Determine the [X, Y] coordinate at the center of the cell enclosing the given text.  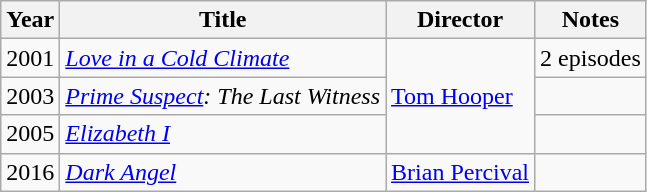
Dark Angel [223, 172]
Elizabeth I [223, 134]
2016 [30, 172]
Director [460, 20]
Tom Hooper [460, 96]
Prime Suspect: The Last Witness [223, 96]
2 episodes [591, 58]
2005 [30, 134]
2001 [30, 58]
Notes [591, 20]
Title [223, 20]
Love in a Cold Climate [223, 58]
Brian Percival [460, 172]
Year [30, 20]
2003 [30, 96]
